For the text-containing cell, return its midpoint in (X, Y) coordinate format. 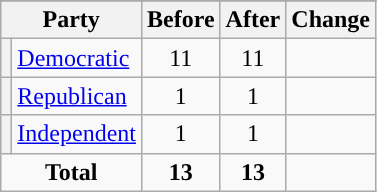
After (253, 20)
Before (180, 20)
Republican (77, 96)
Democratic (77, 58)
Total (72, 172)
Independent (77, 134)
Change (331, 20)
Party (72, 20)
